Find where the given text appears and provide that cell's center as [X, Y] coordinate. 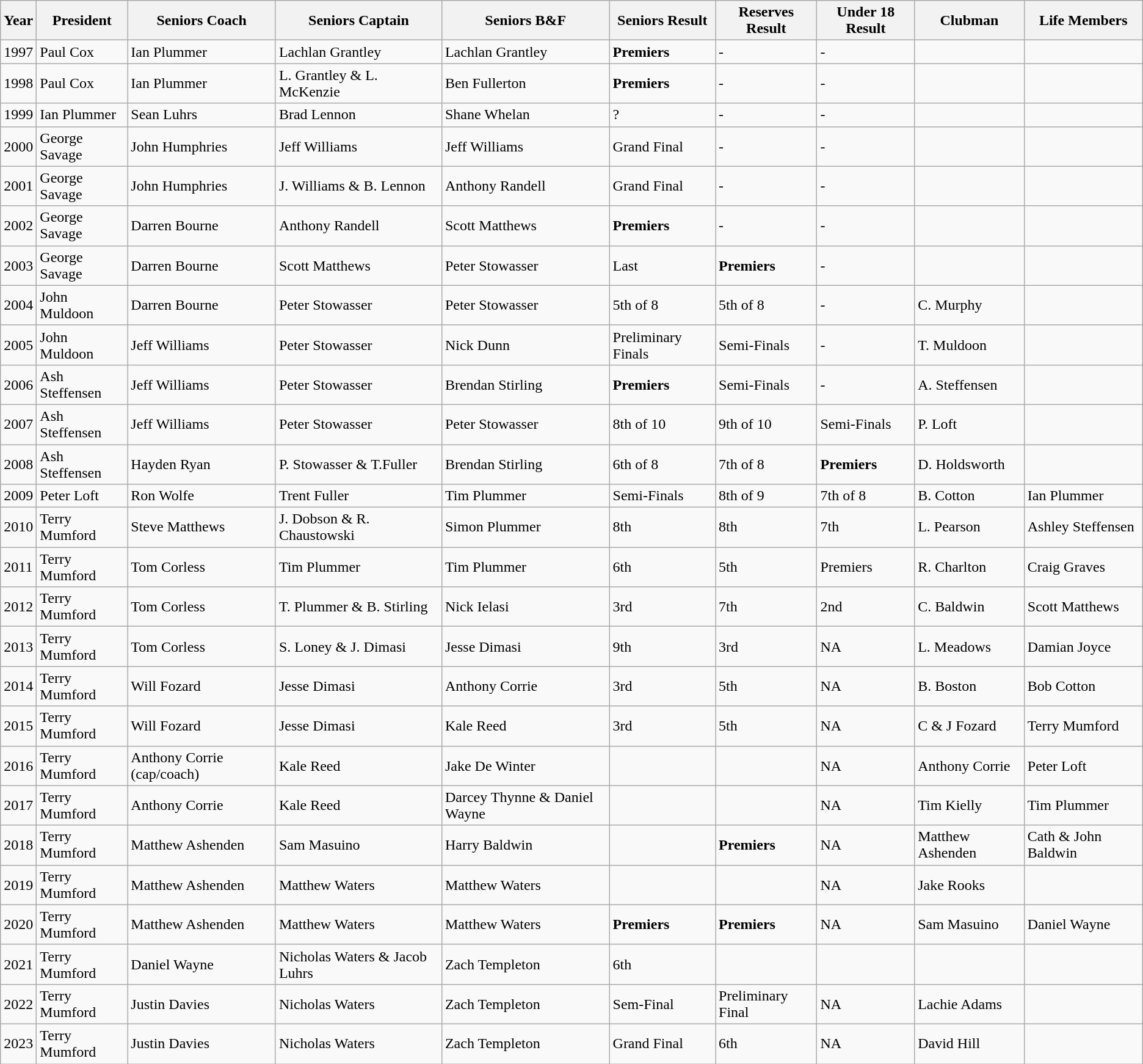
2010 [18, 528]
A. Steffensen [970, 385]
2020 [18, 925]
2011 [18, 567]
Shane Whelan [525, 115]
David Hill [970, 1043]
Clubman [970, 21]
2016 [18, 766]
2013 [18, 646]
Seniors Coach [201, 21]
L. Pearson [970, 528]
Reserves Result [766, 21]
Seniors B&F [525, 21]
2000 [18, 147]
P. Stowasser & T.Fuller [358, 464]
Preliminary Final [766, 1004]
2003 [18, 265]
6th of 8 [662, 464]
9th of 10 [766, 424]
2007 [18, 424]
Hayden Ryan [201, 464]
Nick Dunn [525, 344]
2022 [18, 1004]
T. Plummer & B. Stirling [358, 607]
Bob Cotton [1083, 687]
2012 [18, 607]
Nick Ielasi [525, 607]
L. Grantley & L. McKenzie [358, 83]
8th of 9 [766, 496]
Ben Fullerton [525, 83]
R. Charlton [970, 567]
2002 [18, 226]
Nicholas Waters & Jacob Luhrs [358, 964]
Cath & John Baldwin [1083, 845]
Simon Plummer [525, 528]
1998 [18, 83]
Ashley Steffensen [1083, 528]
1999 [18, 115]
1997 [18, 52]
President [82, 21]
Sem-Final [662, 1004]
2nd [866, 607]
2005 [18, 344]
Brad Lennon [358, 115]
2019 [18, 884]
C & J Fozard [970, 726]
Harry Baldwin [525, 845]
Trent Fuller [358, 496]
T. Muldoon [970, 344]
2014 [18, 687]
2008 [18, 464]
Craig Graves [1083, 567]
Darcey Thynne & Daniel Wayne [525, 805]
Damian Joyce [1083, 646]
Life Members [1083, 21]
2006 [18, 385]
J. Williams & B. Lennon [358, 186]
Lachie Adams [970, 1004]
? [662, 115]
Steve Matthews [201, 528]
Year [18, 21]
Seniors Result [662, 21]
2023 [18, 1043]
S. Loney & J. Dimasi [358, 646]
2017 [18, 805]
Jake Rooks [970, 884]
8th of 10 [662, 424]
D. Holdsworth [970, 464]
Preliminary Finals [662, 344]
L. Meadows [970, 646]
2021 [18, 964]
Anthony Corrie (cap/coach) [201, 766]
2009 [18, 496]
C. Murphy [970, 305]
9th [662, 646]
Under 18 Result [866, 21]
Tim Kielly [970, 805]
2004 [18, 305]
Seniors Captain [358, 21]
2018 [18, 845]
Last [662, 265]
Sean Luhrs [201, 115]
J. Dobson & R. Chaustowski [358, 528]
2015 [18, 726]
B. Cotton [970, 496]
P. Loft [970, 424]
Jake De Winter [525, 766]
Ron Wolfe [201, 496]
2001 [18, 186]
C. Baldwin [970, 607]
B. Boston [970, 687]
